From the cell containing the given text, extract its center point as (X, Y) coordinate. 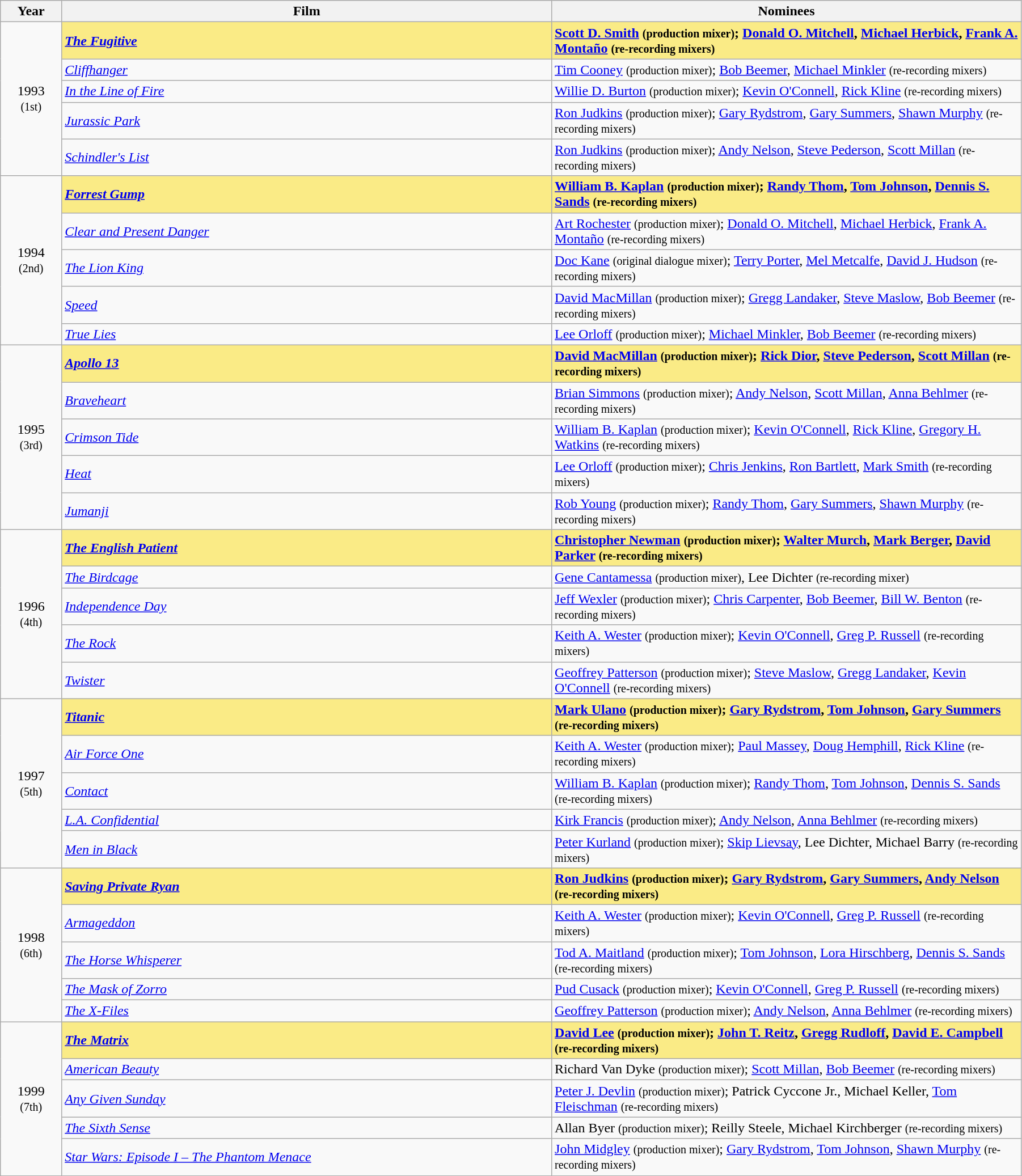
Willie D. Burton (production mixer); Kevin O'Connell, Rick Kline (re-recording mixers) (787, 91)
Jumanji (307, 511)
The Matrix (307, 1040)
Twister (307, 680)
Allan Byer (production mixer); Reilly Steele, Michael Kirchberger (re-recording mixers) (787, 1128)
Peter Kurland (production mixer); Skip Lievsay, Lee Dichter, Michael Barry (re-recording mixers) (787, 849)
Titanic (307, 717)
In the Line of Fire (307, 91)
The Birdcage (307, 577)
Ron Judkins (production mixer); Andy Nelson, Steve Pederson, Scott Millan (re-recording mixers) (787, 158)
Pud Cusack (production mixer); Kevin O'Connell, Greg P. Russell (re-recording mixers) (787, 989)
The X-Files (307, 1011)
L.A. Confidential (307, 820)
Keith A. Wester (production mixer); Paul Massey, Doug Hemphill, Rick Kline (re-recording mixers) (787, 754)
Tod A. Maitland (production mixer); Tom Johnson, Lora Hirschberg, Dennis S. Sands (re-recording mixers) (787, 959)
Forrest Gump (307, 194)
Saving Private Ryan (307, 886)
Film (307, 11)
David Lee (production mixer); John T. Reitz, Gregg Rudloff, David E. Campbell (re-recording mixers) (787, 1040)
1997 (5th) (31, 783)
Cliffhanger (307, 70)
Doc Kane (original dialogue mixer); Terry Porter, Mel Metcalfe, David J. Hudson (re-recording mixers) (787, 268)
Art Rochester (production mixer); Donald O. Mitchell, Michael Herbick, Frank A. Montaño (re-recording mixers) (787, 231)
Year (31, 11)
1996 (4th) (31, 614)
Geoffrey Patterson (production mixer); Andy Nelson, Anna Behlmer (re-recording mixers) (787, 1011)
Rob Young (production mixer); Randy Thom, Gary Summers, Shawn Murphy (re-recording mixers) (787, 511)
The English Patient (307, 548)
Mark Ulano (production mixer); Gary Rydstrom, Tom Johnson, Gary Summers (re-recording mixers) (787, 717)
The Lion King (307, 268)
1999 (7th) (31, 1099)
Heat (307, 474)
David MacMillan (production mixer); Rick Dior, Steve Pederson, Scott Millan (re-recording mixers) (787, 363)
Kirk Francis (production mixer); Andy Nelson, Anna Behlmer (re-recording mixers) (787, 820)
1993(1st) (31, 99)
Geoffrey Patterson (production mixer); Steve Maslow, Gregg Landaker, Kevin O'Connell (re-recording mixers) (787, 680)
William B. Kaplan (production mixer); Kevin O'Connell, Rick Kline, Gregory H. Watkins (re-recording mixers) (787, 438)
Speed (307, 305)
Men in Black (307, 849)
Lee Orloff (production mixer); Chris Jenkins, Ron Bartlett, Mark Smith (re-recording mixers) (787, 474)
The Mask of Zorro (307, 989)
The Horse Whisperer (307, 959)
Any Given Sunday (307, 1099)
Peter J. Devlin (production mixer); Patrick Cyccone Jr., Michael Keller, Tom Fleischman (re-recording mixers) (787, 1099)
Scott D. Smith (production mixer); Donald O. Mitchell, Michael Herbick, Frank A. Montaño (re-recording mixers) (787, 41)
Nominees (787, 11)
Schindler's List (307, 158)
The Fugitive (307, 41)
Apollo 13 (307, 363)
The Rock (307, 643)
Christopher Newman (production mixer); Walter Murch, Mark Berger, David Parker (re-recording mixers) (787, 548)
American Beauty (307, 1069)
Braveheart (307, 400)
Jeff Wexler (production mixer); Chris Carpenter, Bob Beemer, Bill W. Benton (re-recording mixers) (787, 607)
Clear and Present Danger (307, 231)
Air Force One (307, 754)
Lee Orloff (production mixer); Michael Minkler, Bob Beemer (re-recording mixers) (787, 334)
The Sixth Sense (307, 1128)
Ron Judkins (production mixer); Gary Rydstrom, Gary Summers, Shawn Murphy (re-recording mixers) (787, 120)
Richard Van Dyke (production mixer); Scott Millan, Bob Beemer (re-recording mixers) (787, 1069)
Star Wars: Episode I – The Phantom Menace (307, 1157)
True Lies (307, 334)
Tim Cooney (production mixer); Bob Beemer, Michael Minkler (re-recording mixers) (787, 70)
1994 (2nd) (31, 260)
John Midgley (production mixer); Gary Rydstrom, Tom Johnson, Shawn Murphy (re-recording mixers) (787, 1157)
1998 (6th) (31, 945)
Independence Day (307, 607)
Brian Simmons (production mixer); Andy Nelson, Scott Millan, Anna Behlmer (re-recording mixers) (787, 400)
Gene Cantamessa (production mixer), Lee Dichter (re-recording mixer) (787, 577)
David MacMillan (production mixer); Gregg Landaker, Steve Maslow, Bob Beemer (re-recording mixers) (787, 305)
Jurassic Park (307, 120)
Armageddon (307, 923)
1995 (3rd) (31, 437)
Ron Judkins (production mixer); Gary Rydstrom, Gary Summers, Andy Nelson (re-recording mixers) (787, 886)
Crimson Tide (307, 438)
Contact (307, 790)
